Scan for the cell matching the given text and deliver its [X, Y] coordinate at center. 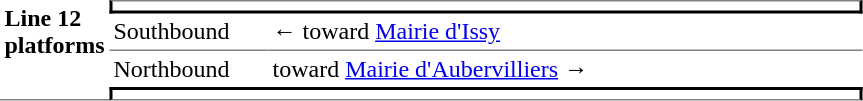
Southbound [188, 33]
toward Mairie d'Aubervilliers → [565, 69]
Line 12 platforms [54, 50]
← toward Mairie d'Issy [565, 33]
Northbound [188, 69]
